Extract the (x, y) coordinate from the center of the cell holding the provided text.  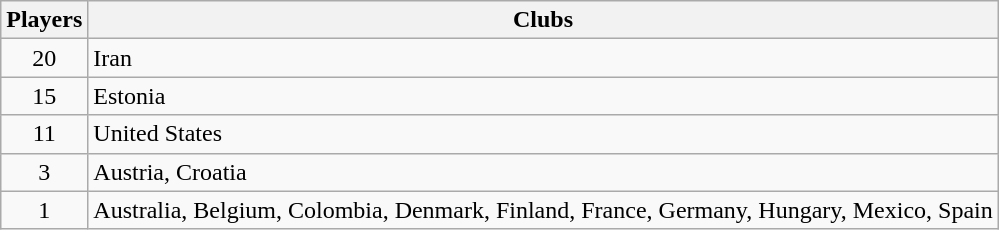
3 (44, 172)
Iran (543, 58)
15 (44, 96)
Clubs (543, 20)
Players (44, 20)
United States (543, 134)
Australia, Belgium, Colombia, Denmark, Finland, France, Germany, Hungary, Mexico, Spain (543, 210)
11 (44, 134)
1 (44, 210)
20 (44, 58)
Estonia (543, 96)
Austria, Croatia (543, 172)
